Capture the cell that displays the provided text and extract its (x, y) central coordinate. 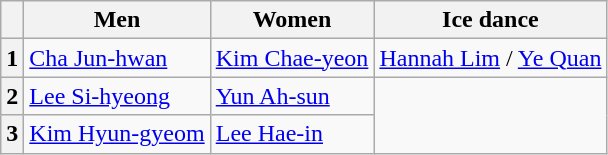
Yun Ah-sun (292, 96)
Cha Jun-hwan (117, 58)
Kim Chae-yeon (292, 58)
Lee Hae-in (292, 134)
Kim Hyun-gyeom (117, 134)
3 (12, 134)
Ice dance (490, 20)
Men (117, 20)
Women (292, 20)
2 (12, 96)
Lee Si-hyeong (117, 96)
Hannah Lim / Ye Quan (490, 58)
1 (12, 58)
